From the cell containing the given text, extract its center point as [X, Y] coordinate. 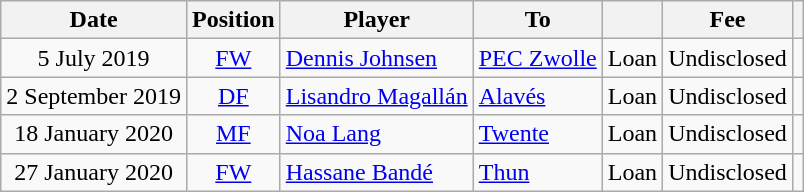
MF [233, 134]
Lisandro Magallán [376, 96]
Date [94, 20]
Noa Lang [376, 134]
PEC Zwolle [538, 58]
To [538, 20]
Fee [728, 20]
27 January 2020 [94, 172]
DF [233, 96]
Twente [538, 134]
18 January 2020 [94, 134]
Thun [538, 172]
Position [233, 20]
Dennis Johnsen [376, 58]
2 September 2019 [94, 96]
5 July 2019 [94, 58]
Hassane Bandé [376, 172]
Player [376, 20]
Alavés [538, 96]
